Output the (X, Y) coordinate of the center of the cell containing the given text.  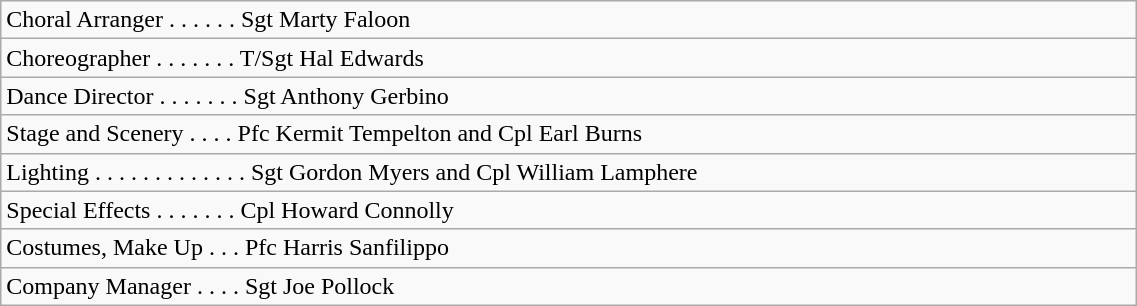
Choral Arranger . . . . . . Sgt Marty Faloon (569, 20)
Special Effects . . . . . . . Cpl Howard Connolly (569, 210)
Lighting . . . . . . . . . . . . . Sgt Gordon Myers and Cpl William Lamphere (569, 172)
Dance Director . . . . . . . Sgt Anthony Gerbino (569, 96)
Company Manager . . . . Sgt Joe Pollock (569, 286)
Stage and Scenery . . . . Pfc Kermit Tempelton and Cpl Earl Burns (569, 134)
Choreographer . . . . . . . T/Sgt Hal Edwards (569, 58)
Costumes, Make Up . . . Pfc Harris Sanfilippo (569, 248)
